For the text-containing cell, return its midpoint in [X, Y] coordinate format. 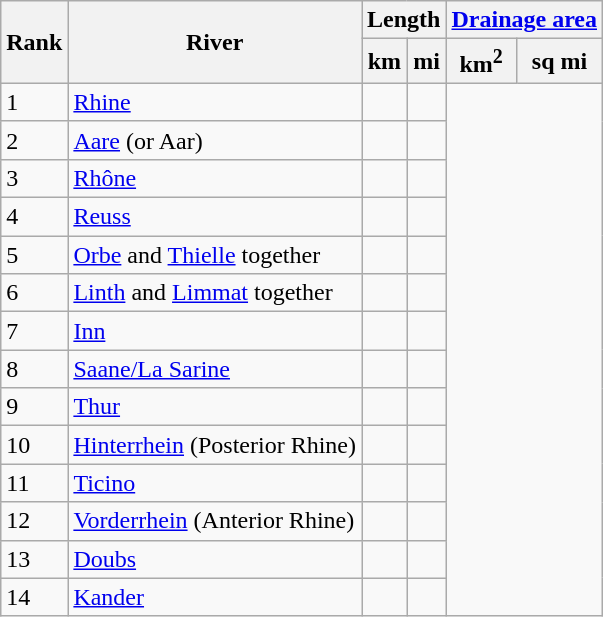
Rhine [215, 102]
11 [34, 483]
Kander [215, 597]
km [385, 62]
Linth and Limmat together [215, 293]
9 [34, 407]
km2 [481, 62]
Doubs [215, 559]
6 [34, 293]
sq mi [559, 62]
Saane/La Sarine [215, 369]
Orbe and Thielle together [215, 255]
13 [34, 559]
Ticino [215, 483]
River [215, 42]
8 [34, 369]
Inn [215, 331]
7 [34, 331]
Rank [34, 42]
Drainage area [524, 20]
12 [34, 521]
1 [34, 102]
Length [404, 20]
mi [426, 62]
Thur [215, 407]
4 [34, 217]
14 [34, 597]
Hinterrhein (Posterior Rhine) [215, 445]
3 [34, 178]
2 [34, 140]
Reuss [215, 217]
Vorderrhein (Anterior Rhine) [215, 521]
5 [34, 255]
10 [34, 445]
Rhône [215, 178]
Aare (or Aar) [215, 140]
